Determine the [x, y] coordinate at the center of the cell enclosing the given text.  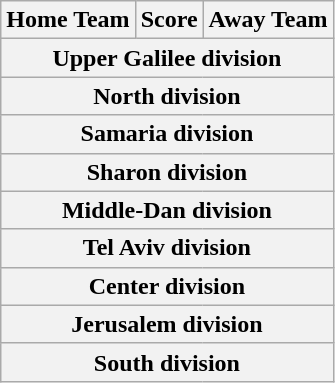
Samaria division [167, 134]
Sharon division [167, 172]
Score [169, 20]
Jerusalem division [167, 324]
Upper Galilee division [167, 58]
Center division [167, 286]
Middle-Dan division [167, 210]
Tel Aviv division [167, 248]
Away Team [268, 20]
Home Team [68, 20]
South division [167, 362]
North division [167, 96]
